Find where the given text appears and provide that cell's center as [X, Y] coordinate. 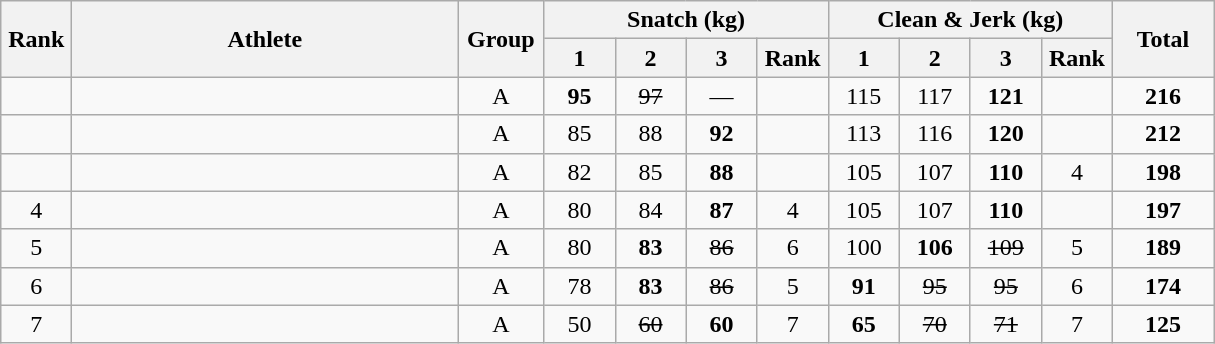
100 [864, 248]
91 [864, 286]
174 [1162, 286]
106 [934, 248]
50 [580, 324]
216 [1162, 96]
113 [864, 134]
78 [580, 286]
— [722, 96]
115 [864, 96]
125 [1162, 324]
Snatch (kg) [686, 20]
Total [1162, 39]
87 [722, 210]
97 [650, 96]
189 [1162, 248]
109 [1006, 248]
70 [934, 324]
82 [580, 172]
Group [501, 39]
212 [1162, 134]
65 [864, 324]
Clean & Jerk (kg) [970, 20]
71 [1006, 324]
116 [934, 134]
198 [1162, 172]
121 [1006, 96]
117 [934, 96]
84 [650, 210]
120 [1006, 134]
92 [722, 134]
Athlete [265, 39]
197 [1162, 210]
